From the cell containing the given text, extract its center point as [x, y] coordinate. 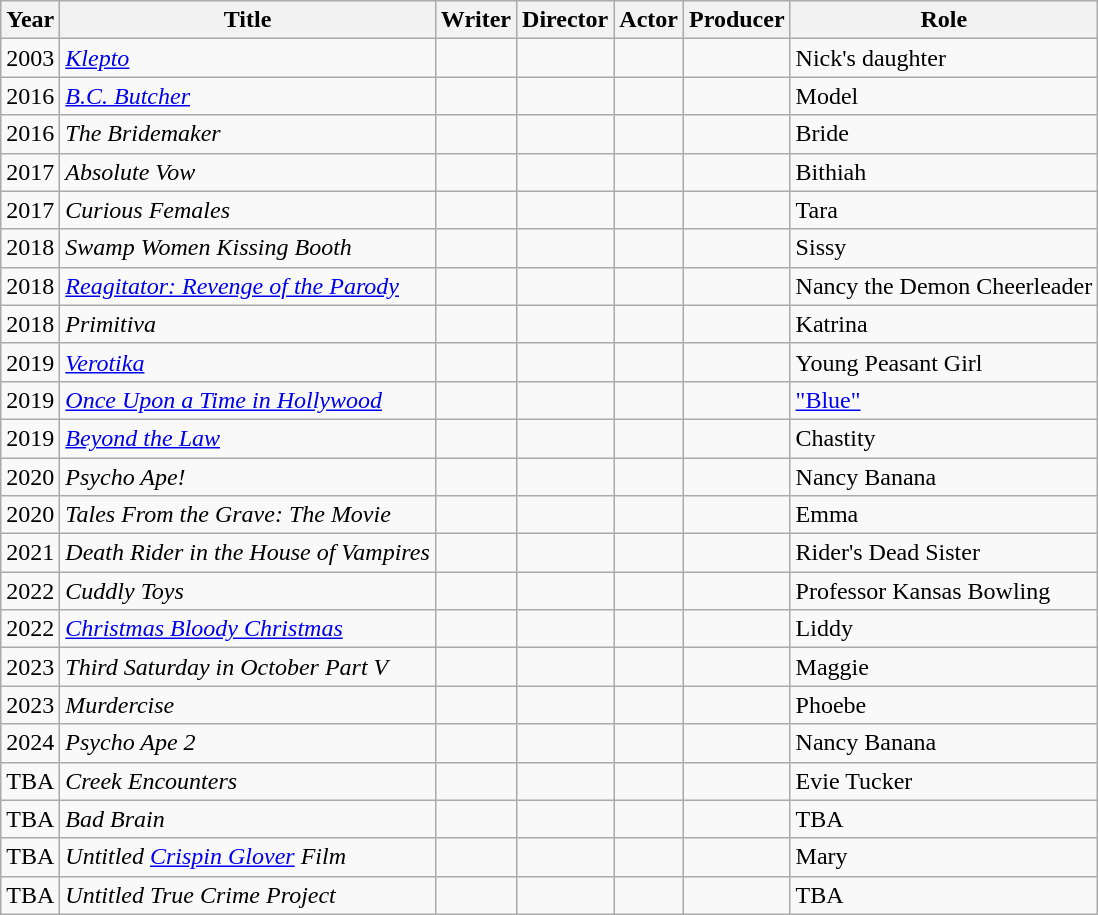
Creek Encounters [248, 781]
The Bridemaker [248, 134]
Tales From the Grave: The Movie [248, 515]
Cuddly Toys [248, 591]
Untitled Crispin Glover Film [248, 857]
"Blue" [944, 400]
Actor [649, 20]
B.C. Butcher [248, 96]
Title [248, 20]
Bride [944, 134]
Evie Tucker [944, 781]
Verotika [248, 362]
Mary [944, 857]
Sissy [944, 248]
Liddy [944, 629]
Nick's daughter [944, 58]
Role [944, 20]
Professor Kansas Bowling [944, 591]
Death Rider in the House of Vampires [248, 553]
Director [566, 20]
Reagitator: Revenge of the Parody [248, 286]
Katrina [944, 324]
Chastity [944, 438]
Once Upon a Time in Hollywood [248, 400]
Murdercise [248, 705]
Bad Brain [248, 819]
Swamp Women Kissing Booth [248, 248]
2021 [30, 553]
Writer [476, 20]
Beyond the Law [248, 438]
Third Saturday in October Part V [248, 667]
Bithiah [944, 172]
Primitiva [248, 324]
Klepto [248, 58]
Untitled True Crime Project [248, 895]
Rider's Dead Sister [944, 553]
Psycho Ape 2 [248, 743]
Young Peasant Girl [944, 362]
Year [30, 20]
Maggie [944, 667]
Model [944, 96]
Psycho Ape! [248, 477]
Nancy the Demon Cheerleader [944, 286]
Absolute Vow [248, 172]
2003 [30, 58]
Producer [736, 20]
Christmas Bloody Christmas [248, 629]
Tara [944, 210]
Curious Females [248, 210]
Phoebe [944, 705]
2024 [30, 743]
Emma [944, 515]
